Determine the [X, Y] coordinate at the center of the cell enclosing the given text.  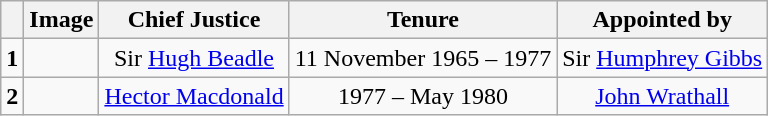
Image [62, 20]
1 [12, 58]
Sir Hugh Beadle [194, 58]
Hector Macdonald [194, 96]
Tenure [422, 20]
Chief Justice [194, 20]
11 November 1965 – 1977 [422, 58]
1977 – May 1980 [422, 96]
John Wrathall [662, 96]
Sir Humphrey Gibbs [662, 58]
2 [12, 96]
Appointed by [662, 20]
